Scan for the cell matching the given text and deliver its [x, y] coordinate at center. 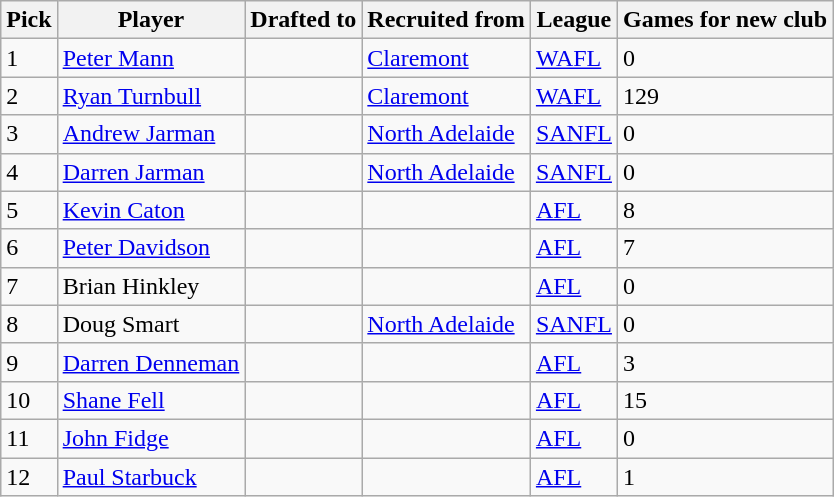
Games for new club [724, 20]
Ryan Turnbull [151, 96]
129 [724, 96]
Player [151, 20]
Doug Smart [151, 324]
15 [724, 400]
John Fidge [151, 438]
Pick [29, 20]
12 [29, 477]
Shane Fell [151, 400]
Andrew Jarman [151, 134]
Darren Jarman [151, 172]
Peter Davidson [151, 248]
Recruited from [446, 20]
4 [29, 172]
League [574, 20]
2 [29, 96]
5 [29, 210]
Peter Mann [151, 58]
Darren Denneman [151, 362]
Brian Hinkley [151, 286]
11 [29, 438]
9 [29, 362]
6 [29, 248]
Paul Starbuck [151, 477]
Drafted to [304, 20]
10 [29, 400]
Kevin Caton [151, 210]
